Identify which cell holds the provided text, then report its (X, Y) central coordinate. 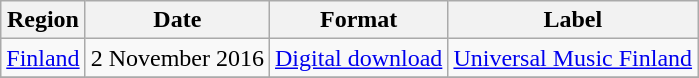
Region (43, 20)
Universal Music Finland (573, 58)
Finland (43, 58)
Format (359, 20)
Label (573, 20)
Date (177, 20)
Digital download (359, 58)
2 November 2016 (177, 58)
